Return [X, Y] of the center of cell containing provided text 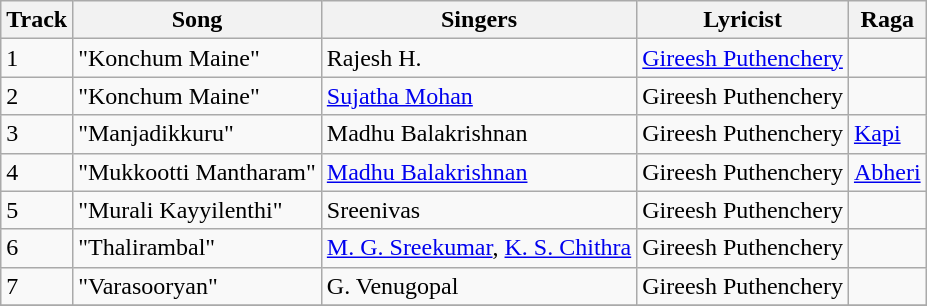
Kapi [887, 134]
Rajesh H. [478, 58]
Abheri [887, 172]
Sujatha Mohan [478, 96]
"Thalirambal" [198, 248]
6 [37, 248]
4 [37, 172]
2 [37, 96]
M. G. Sreekumar, K. S. Chithra [478, 248]
"Murali Kayyilenthi" [198, 210]
"Mukkootti Mantharam" [198, 172]
3 [37, 134]
Sreenivas [478, 210]
5 [37, 210]
Track [37, 20]
"Varasooryan" [198, 286]
G. Venugopal [478, 286]
Singers [478, 20]
Lyricist [743, 20]
7 [37, 286]
Song [198, 20]
1 [37, 58]
Raga [887, 20]
"Manjadikkuru" [198, 134]
